Detect which cell encompasses the target text, then output its [X, Y] center coordinate. 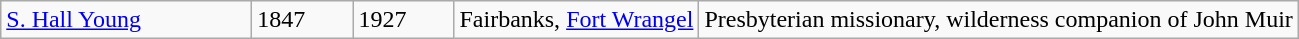
S. Hall Young [126, 20]
Fairbanks, Fort Wrangel [576, 20]
1927 [404, 20]
Presbyterian missionary, wilderness companion of John Muir [998, 20]
1847 [302, 20]
